For the text-containing cell, return its midpoint in [x, y] coordinate format. 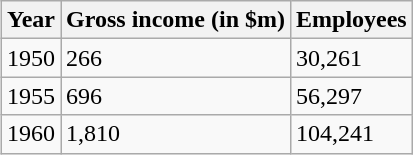
Gross income (in $m) [176, 20]
56,297 [352, 96]
696 [176, 96]
1960 [32, 134]
Employees [352, 20]
104,241 [352, 134]
1955 [32, 96]
30,261 [352, 58]
1,810 [176, 134]
Year [32, 20]
266 [176, 58]
1950 [32, 58]
